Search for the cell housing the specified text and yield its [x, y] center coordinate. 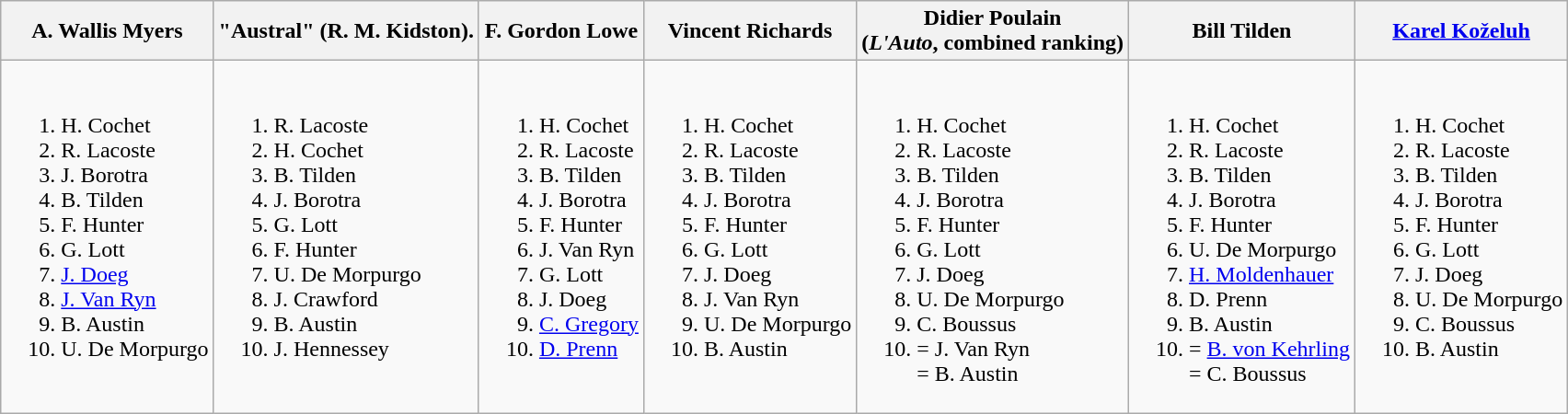
H. Cochet R. Lacoste B. Tilden J. Borotra F. Hunter G. Lott J. Doeg U. De Morpurgo C. Boussus B. Austin [1461, 237]
"Austral" (R. M. Kidston). [346, 31]
R. Lacoste H. Cochet B. Tilden J. Borotra G. Lott F. Hunter U. De Morpurgo J. Crawford B. Austin J. Hennessey [346, 237]
H. Cochet R. Lacoste B. Tilden J. Borotra F. Hunter J. Van Ryn G. Lott J. Doeg C. Gregory D. Prenn [561, 237]
Bill Tilden [1242, 31]
H. Cochet R. Lacoste B. Tilden J. Borotra F. Hunter G. Lott J. Doeg U. De Morpurgo C. Boussus= J. Van Ryn= B. Austin [993, 237]
Didier Poulain(L'Auto, combined ranking) [993, 31]
F. Gordon Lowe [561, 31]
H. Cochet R. Lacoste B. Tilden J. Borotra F. Hunter G. Lott J. Doeg J. Van Ryn U. De Morpurgo B. Austin [749, 237]
Karel Koželuh [1461, 31]
H. Cochet R. Lacoste J. Borotra B. Tilden F. Hunter G. Lott J. Doeg J. Van Ryn B. Austin U. De Morpurgo [107, 237]
A. Wallis Myers [107, 31]
H. Cochet R. Lacoste B. Tilden J. Borotra F. Hunter U. De Morpurgo H. Moldenhauer D. Prenn B. Austin= B. von Kehrling= C. Boussus [1242, 237]
Vincent Richards [749, 31]
